Identify which cell holds the provided text, then report its (x, y) central coordinate. 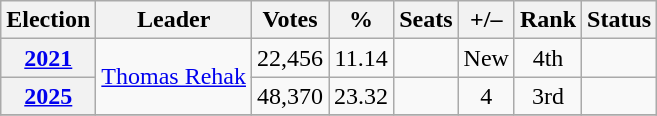
Status (620, 20)
2021 (48, 58)
Election (48, 20)
Leader (174, 20)
Votes (290, 20)
+/– (486, 20)
23.32 (362, 96)
11.14 (362, 58)
4th (548, 58)
Seats (426, 20)
22,456 (290, 58)
Rank (548, 20)
Thomas Rehak (174, 77)
3rd (548, 96)
New (486, 58)
48,370 (290, 96)
4 (486, 96)
2025 (48, 96)
% (362, 20)
